Detect which cell encompasses the target text, then output its [x, y] center coordinate. 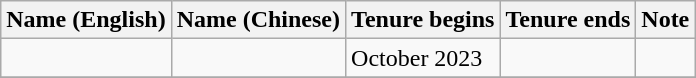
Name (English) [86, 20]
October 2023 [423, 58]
Note [666, 20]
Tenure begins [423, 20]
Tenure ends [568, 20]
Name (Chinese) [258, 20]
